Scan for the cell matching the given text and deliver its (X, Y) coordinate at center. 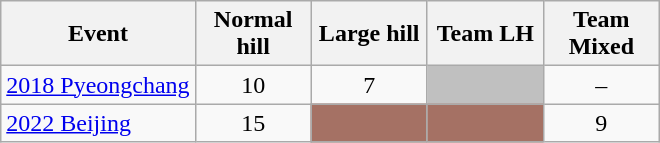
15 (253, 123)
2018 Pyeongchang (98, 85)
Team Mixed (601, 34)
Team LH (485, 34)
2022 Beijing (98, 123)
9 (601, 123)
Event (98, 34)
Normal hill (253, 34)
10 (253, 85)
– (601, 85)
Large hill (369, 34)
7 (369, 85)
